From the cell containing the given text, extract its center point as (x, y) coordinate. 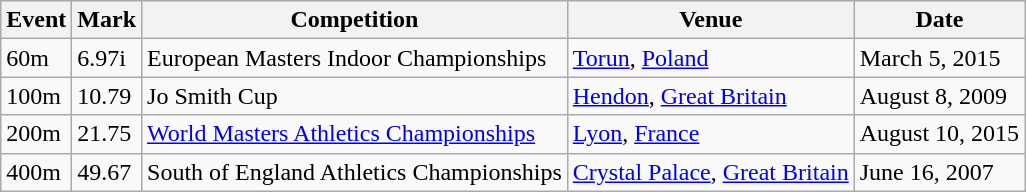
Event (36, 20)
6.97i (107, 58)
100m (36, 96)
60m (36, 58)
21.75 (107, 134)
June 16, 2007 (939, 172)
Competition (355, 20)
Date (939, 20)
Hendon, Great Britain (710, 96)
200m (36, 134)
World Masters Athletics Championships (355, 134)
Mark (107, 20)
Venue (710, 20)
400m (36, 172)
Jo Smith Cup (355, 96)
Lyon, France (710, 134)
10.79 (107, 96)
Crystal Palace, Great Britain (710, 172)
South of England Athletics Championships (355, 172)
August 10, 2015 (939, 134)
Torun, Poland (710, 58)
European Masters Indoor Championships (355, 58)
March 5, 2015 (939, 58)
August 8, 2009 (939, 96)
49.67 (107, 172)
